For the text-containing cell, return its midpoint in (X, Y) coordinate format. 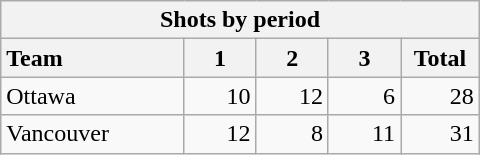
Team (92, 58)
11 (364, 134)
8 (292, 134)
1 (220, 58)
Vancouver (92, 134)
2 (292, 58)
6 (364, 96)
28 (440, 96)
Ottawa (92, 96)
10 (220, 96)
31 (440, 134)
Total (440, 58)
3 (364, 58)
Shots by period (240, 20)
